Extract the (X, Y) coordinate from the center of the cell holding the provided text.  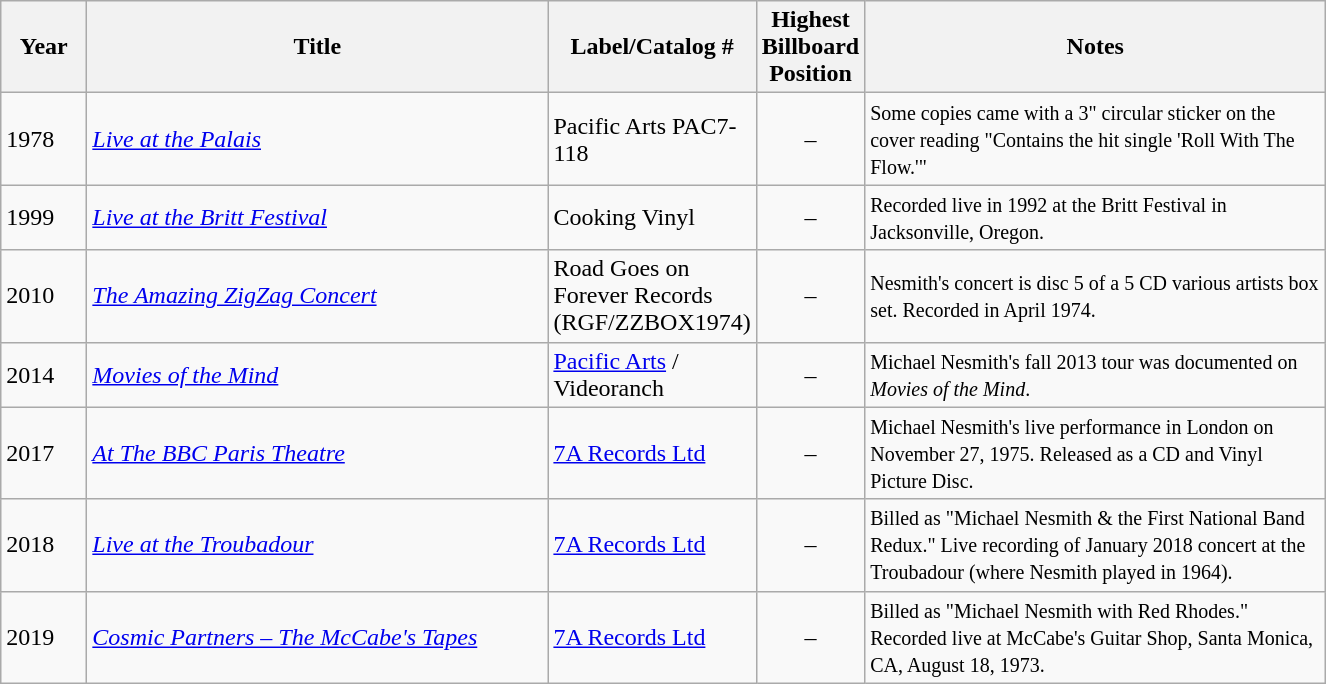
Movies of the Mind (318, 374)
2019 (44, 637)
Title (318, 47)
Cosmic Partners – The McCabe's Tapes (318, 637)
2018 (44, 545)
Michael Nesmith's fall 2013 tour was documented on Movies of the Mind. (1096, 374)
1999 (44, 218)
2010 (44, 296)
Some copies came with a 3" circular sticker on the cover reading "Contains the hit single 'Roll With The Flow.'" (1096, 139)
Label/Catalog # (652, 47)
Billed as "Michael Nesmith with Red Rhodes." Recorded live at McCabe's Guitar Shop, Santa Monica, CA, August 18, 1973. (1096, 637)
Road Goes on Forever Records (RGF/ZZBOX1974) (652, 296)
Live at the Troubadour (318, 545)
2017 (44, 453)
Pacific Arts PAC7-118 (652, 139)
Nesmith's concert is disc 5 of a 5 CD various artists box set. Recorded in April 1974. (1096, 296)
Michael Nesmith's live performance in London on November 27, 1975. Released as a CD and Vinyl Picture Disc. (1096, 453)
Cooking Vinyl (652, 218)
Year (44, 47)
The Amazing ZigZag Concert (318, 296)
1978 (44, 139)
Recorded live in 1992 at the Britt Festival in Jacksonville, Oregon. (1096, 218)
Notes (1096, 47)
At The BBC Paris Theatre (318, 453)
Live at the Palais (318, 139)
Billed as "Michael Nesmith & the First National Band Redux." Live recording of January 2018 concert at the Troubadour (where Nesmith played in 1964). (1096, 545)
Live at the Britt Festival (318, 218)
Highest Billboard Position (810, 47)
Pacific Arts / Videoranch (652, 374)
2014 (44, 374)
